Provide the (x, y) coordinate of the cell's center where the given text is located.  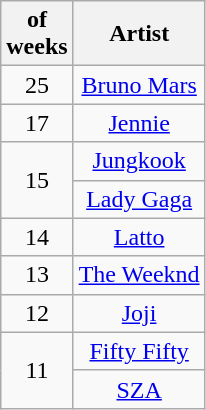
15 (37, 180)
Lady Gaga (139, 199)
Fifty Fifty (139, 351)
SZA (139, 389)
12 (37, 313)
11 (37, 370)
Bruno Mars (139, 85)
14 (37, 237)
Artist (139, 34)
Joji (139, 313)
Jennie (139, 123)
17 (37, 123)
Jungkook (139, 161)
The Weeknd (139, 275)
25 (37, 85)
13 (37, 275)
Latto (139, 237)
of weeks (37, 34)
